Determine the [x, y] coordinate at the center of the cell enclosing the given text.  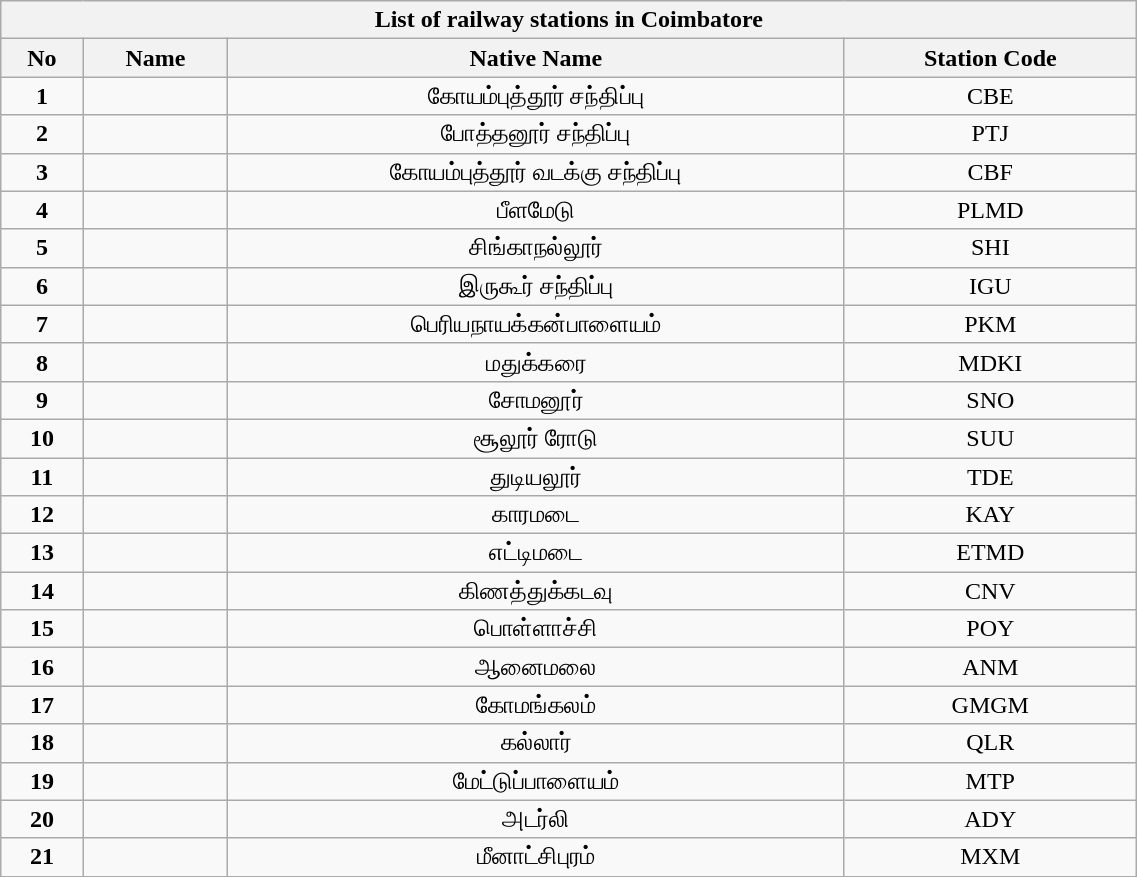
10 [42, 438]
17 [42, 705]
மீனாட்சிபுரம் [536, 857]
7 [42, 324]
19 [42, 781]
No [42, 58]
CNV [990, 591]
பொள்ளாச்சி [536, 629]
MTP [990, 781]
PLMD [990, 210]
SHI [990, 248]
4 [42, 210]
6 [42, 286]
2 [42, 134]
எட்டிமடை [536, 553]
9 [42, 400]
கோயம்புத்தூர் சந்திப்பு [536, 96]
சோமனூர் [536, 400]
3 [42, 172]
KAY [990, 515]
PKM [990, 324]
12 [42, 515]
11 [42, 477]
ஆனைமலை [536, 667]
TDE [990, 477]
சிங்காநல்லூர் [536, 248]
CBF [990, 172]
கோமங்கலம் [536, 705]
போத்தனூர் சந்திப்பு [536, 134]
காரமடை [536, 515]
SUU [990, 438]
List of railway stations in Coimbatore [569, 20]
CBE [990, 96]
துடியலூர் [536, 477]
QLR [990, 743]
IGU [990, 286]
மேட்டுப்பாளையம் [536, 781]
ANM [990, 667]
மதுக்கரை [536, 362]
SNO [990, 400]
18 [42, 743]
1 [42, 96]
POY [990, 629]
பீளமேடு [536, 210]
14 [42, 591]
MDKI [990, 362]
பெரியநாயக்கன்பாளையம் [536, 324]
சூலூர் ரோடு [536, 438]
PTJ [990, 134]
8 [42, 362]
Name [156, 58]
கோயம்புத்தூர் வடக்கு சந்திப்பு [536, 172]
GMGM [990, 705]
Native Name [536, 58]
அடர்லி [536, 819]
MXM [990, 857]
20 [42, 819]
கிணத்துக்கடவு [536, 591]
16 [42, 667]
15 [42, 629]
Station Code [990, 58]
ETMD [990, 553]
இருகூர் சந்திப்பு [536, 286]
13 [42, 553]
5 [42, 248]
ADY [990, 819]
கல்லார் [536, 743]
21 [42, 857]
